Extract the (x, y) coordinate from the center of the cell holding the provided text.  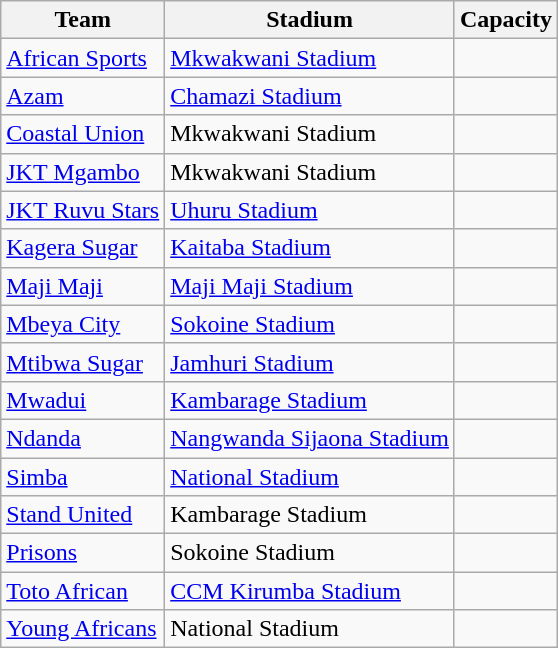
Stand United (83, 515)
JKT Ruvu Stars (83, 210)
Prisons (83, 553)
Coastal Union (83, 134)
Kagera Sugar (83, 248)
African Sports (83, 58)
Maji Maji (83, 286)
CCM Kirumba Stadium (310, 591)
Nangwanda Sijaona Stadium (310, 438)
Capacity (506, 20)
Uhuru Stadium (310, 210)
Young Africans (83, 629)
Toto African (83, 591)
Azam (83, 96)
JKT Mgambo (83, 172)
Ndanda (83, 438)
Simba (83, 477)
Maji Maji Stadium (310, 286)
Mwadui (83, 400)
Mtibwa Sugar (83, 362)
Team (83, 20)
Jamhuri Stadium (310, 362)
Stadium (310, 20)
Kaitaba Stadium (310, 248)
Mbeya City (83, 324)
Chamazi Stadium (310, 96)
